Capture the cell that displays the provided text and extract its (x, y) central coordinate. 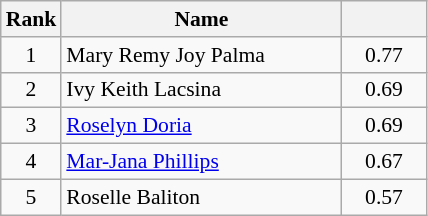
Rank (32, 19)
Name (201, 19)
0.67 (384, 162)
4 (32, 162)
Mar-Jana Phillips (201, 162)
0.77 (384, 55)
Mary Remy Joy Palma (201, 55)
1 (32, 55)
2 (32, 90)
Ivy Keith Lacsina (201, 90)
Roselyn Doria (201, 126)
3 (32, 126)
5 (32, 197)
Roselle Baliton (201, 197)
0.57 (384, 197)
